Pinpoint the cell where the given text exists, returning its (X, Y) midpoint coordinate. 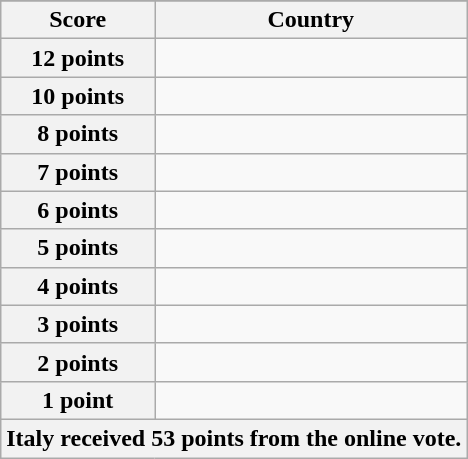
Italy received 53 points from the online vote. (234, 438)
Score (78, 20)
2 points (78, 362)
3 points (78, 324)
4 points (78, 286)
8 points (78, 134)
10 points (78, 96)
12 points (78, 58)
7 points (78, 172)
5 points (78, 248)
Country (311, 20)
1 point (78, 400)
6 points (78, 210)
